For the text-containing cell, return its midpoint in (X, Y) coordinate format. 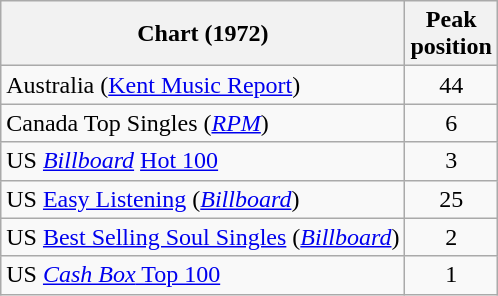
US Best Selling Soul Singles (Billboard) (203, 237)
44 (451, 85)
25 (451, 199)
US Cash Box Top 100 (203, 275)
Peakposition (451, 34)
US Easy Listening (Billboard) (203, 199)
3 (451, 161)
2 (451, 237)
US Billboard Hot 100 (203, 161)
Chart (1972) (203, 34)
Australia (Kent Music Report) (203, 85)
6 (451, 123)
1 (451, 275)
Canada Top Singles (RPM) (203, 123)
